Extract the (X, Y) coordinate from the center of the cell holding the provided text.  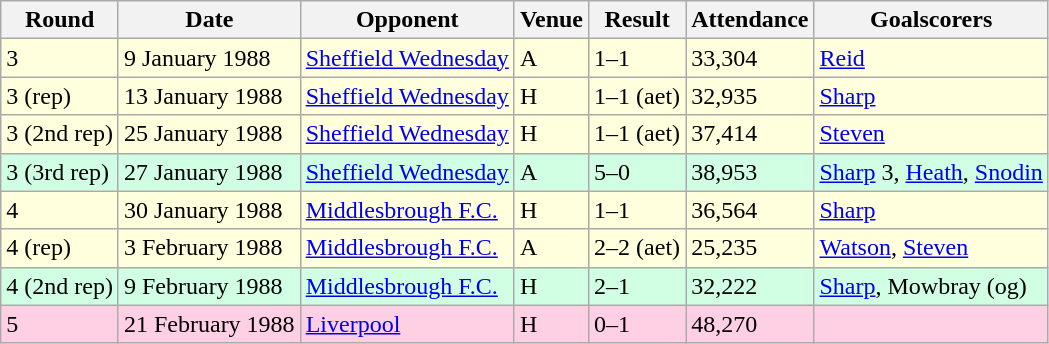
5 (60, 324)
5–0 (638, 172)
4 (2nd rep) (60, 286)
Goalscorers (931, 20)
25 January 1988 (209, 134)
Date (209, 20)
Sharp 3, Heath, Snodin (931, 172)
Watson, Steven (931, 248)
3 (60, 58)
27 January 1988 (209, 172)
3 (rep) (60, 96)
32,935 (750, 96)
9 February 1988 (209, 286)
38,953 (750, 172)
4 (60, 210)
13 January 1988 (209, 96)
Opponent (407, 20)
37,414 (750, 134)
Liverpool (407, 324)
Result (638, 20)
3 February 1988 (209, 248)
Venue (551, 20)
33,304 (750, 58)
36,564 (750, 210)
Steven (931, 134)
25,235 (750, 248)
3 (2nd rep) (60, 134)
3 (3rd rep) (60, 172)
4 (rep) (60, 248)
32,222 (750, 286)
Attendance (750, 20)
Round (60, 20)
30 January 1988 (209, 210)
9 January 1988 (209, 58)
21 February 1988 (209, 324)
0–1 (638, 324)
2–2 (aet) (638, 248)
Reid (931, 58)
Sharp, Mowbray (og) (931, 286)
2–1 (638, 286)
48,270 (750, 324)
